Search for the cell housing the specified text and yield its [X, Y] center coordinate. 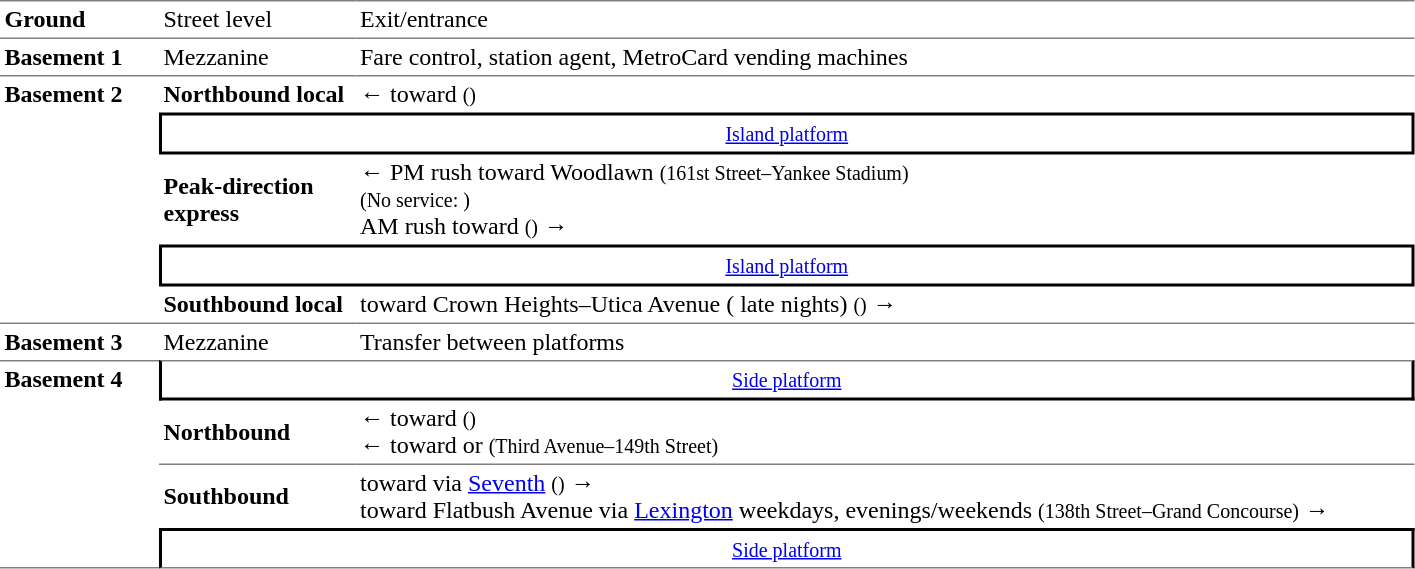
Northbound [257, 432]
Street level [257, 19]
Ground [80, 19]
Basement 4 [80, 464]
Basement 1 [80, 57]
toward Crown Heights–Utica Avenue ( late nights) () → [886, 305]
Peak-direction express [257, 199]
Basement 3 [80, 342]
Southbound [257, 496]
toward via Seventh () → toward Flatbush Avenue via Lexington weekdays, evenings/weekends (138th Street–Grand Concourse) → [886, 496]
Transfer between platforms [886, 342]
← toward ()← toward or (Third Avenue–149th Street) [886, 432]
Exit/entrance [886, 19]
← PM rush toward Woodlawn (161st Street–Yankee Stadium) (No service: ) AM rush toward () → [886, 199]
← toward () [886, 94]
Southbound local [257, 305]
Northbound local [257, 94]
Fare control, station agent, MetroCard vending machines [886, 57]
Basement 2 [80, 200]
